Find where the given text appears and provide that cell's center as (x, y) coordinate. 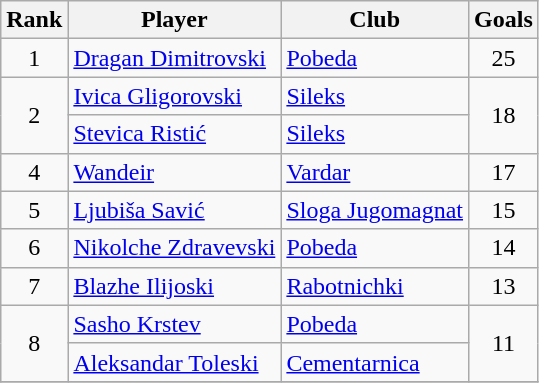
5 (34, 210)
Stevica Ristić (174, 134)
17 (504, 172)
Rabotnichki (375, 286)
Player (174, 20)
Cementarnica (375, 362)
Dragan Dimitrovski (174, 58)
Ivica Gligorovski (174, 96)
Sasho Krstev (174, 324)
25 (504, 58)
Blazhe Ilijoski (174, 286)
Wandeir (174, 172)
Rank (34, 20)
6 (34, 248)
2 (34, 115)
Club (375, 20)
Goals (504, 20)
7 (34, 286)
1 (34, 58)
4 (34, 172)
14 (504, 248)
Vardar (375, 172)
Aleksandar Toleski (174, 362)
8 (34, 343)
15 (504, 210)
13 (504, 286)
Sloga Jugomagnat (375, 210)
18 (504, 115)
Ljubiša Savić (174, 210)
Nikolche Zdravevski (174, 248)
11 (504, 343)
